Return the [x, y] coordinate for the center point of the cell that contains the specified text.  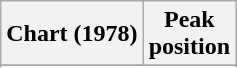
Chart (1978) [72, 34]
Peakposition [189, 34]
